Return the [X, Y] coordinate for the center point of the cell that contains the specified text.  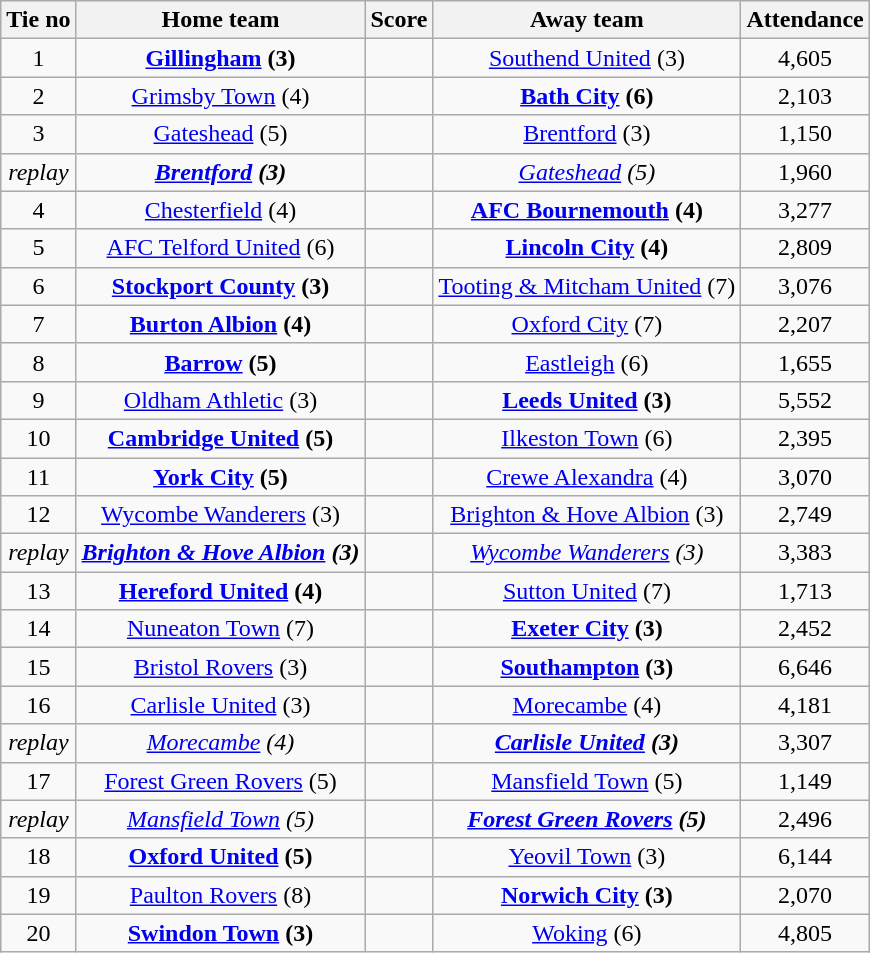
2,103 [805, 96]
5 [38, 248]
3,277 [805, 210]
York City (5) [220, 477]
3,383 [805, 553]
2,070 [805, 895]
1 [38, 58]
Ilkeston Town (6) [587, 438]
Eastleigh (6) [587, 362]
Leeds United (3) [587, 400]
Nuneaton Town (7) [220, 629]
13 [38, 591]
6,646 [805, 667]
Oldham Athletic (3) [220, 400]
10 [38, 438]
Barrow (5) [220, 362]
3,076 [805, 286]
8 [38, 362]
1,655 [805, 362]
Paulton Rovers (8) [220, 895]
2,395 [805, 438]
Chesterfield (4) [220, 210]
5,552 [805, 400]
Hereford United (4) [220, 591]
11 [38, 477]
1,150 [805, 134]
AFC Bournemouth (4) [587, 210]
3,307 [805, 743]
1,960 [805, 172]
Bath City (6) [587, 96]
Cambridge United (5) [220, 438]
Southampton (3) [587, 667]
6,144 [805, 857]
Score [399, 20]
1,149 [805, 781]
Burton Albion (4) [220, 324]
Home team [220, 20]
Oxford United (5) [220, 857]
Bristol Rovers (3) [220, 667]
3,070 [805, 477]
Swindon Town (3) [220, 933]
Norwich City (3) [587, 895]
Stockport County (3) [220, 286]
Gillingham (3) [220, 58]
Away team [587, 20]
18 [38, 857]
4 [38, 210]
Attendance [805, 20]
12 [38, 515]
15 [38, 667]
Crewe Alexandra (4) [587, 477]
Tooting & Mitcham United (7) [587, 286]
Southend United (3) [587, 58]
Exeter City (3) [587, 629]
6 [38, 286]
19 [38, 895]
2,496 [805, 819]
4,605 [805, 58]
14 [38, 629]
Yeovil Town (3) [587, 857]
Lincoln City (4) [587, 248]
1,713 [805, 591]
9 [38, 400]
3 [38, 134]
16 [38, 705]
Woking (6) [587, 933]
2,809 [805, 248]
AFC Telford United (6) [220, 248]
2,207 [805, 324]
2,749 [805, 515]
20 [38, 933]
7 [38, 324]
Oxford City (7) [587, 324]
4,805 [805, 933]
Grimsby Town (4) [220, 96]
4,181 [805, 705]
2 [38, 96]
Tie no [38, 20]
17 [38, 781]
2,452 [805, 629]
Sutton United (7) [587, 591]
